Output the (x, y) coordinate of the center of the cell containing the given text.  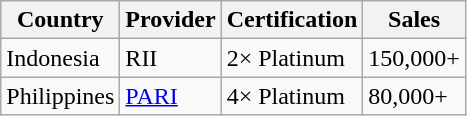
4× Platinum (292, 96)
Philippines (60, 96)
Certification (292, 20)
2× Platinum (292, 58)
RII (170, 58)
150,000+ (414, 58)
80,000+ (414, 96)
Sales (414, 20)
Indonesia (60, 58)
Country (60, 20)
Provider (170, 20)
PARI (170, 96)
